Find where the given text appears and provide that cell's center as (X, Y) coordinate. 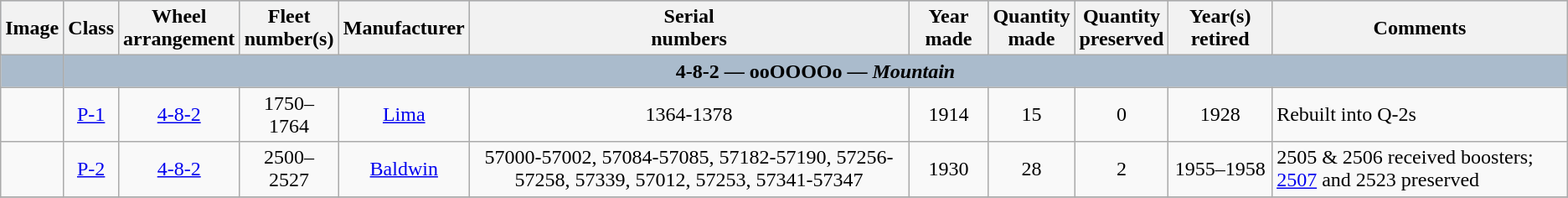
Fleetnumber(s) (289, 29)
28 (1032, 169)
2500–2527 (289, 169)
1928 (1220, 114)
P-1 (91, 114)
0 (1122, 114)
Lima (404, 114)
4-8-2 — ooOOOOo — Mountain (816, 71)
Serialnumbers (689, 29)
57000-57002, 57084-57085, 57182-57190, 57256-57258, 57339, 57012, 57253, 57341-57347 (689, 169)
2 (1122, 169)
Baldwin (404, 169)
Manufacturer (404, 29)
1955–1958 (1220, 169)
Comments (1421, 29)
1930 (948, 169)
Rebuilt into Q-2s (1421, 114)
Class (91, 29)
Quantitypreserved (1122, 29)
1750–1764 (289, 114)
Wheelarrangement (179, 29)
1364-1378 (689, 114)
Image (32, 29)
Year(s) retired (1220, 29)
1914 (948, 114)
2505 & 2506 received boosters; 2507 and 2523 preserved (1421, 169)
Quantitymade (1032, 29)
15 (1032, 114)
Year made (948, 29)
P-2 (91, 169)
